Identify which cell holds the provided text, then report its [x, y] central coordinate. 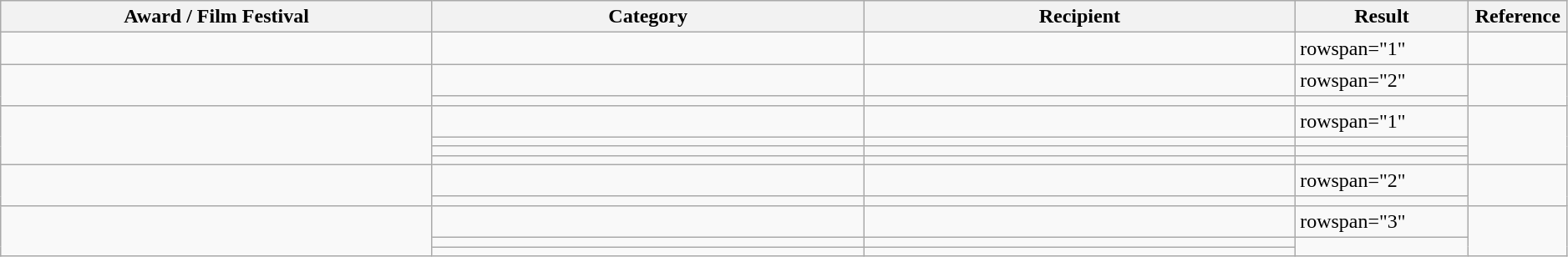
rowspan="3" [1382, 221]
Recipient [1079, 17]
Category [648, 17]
Reference [1517, 17]
Result [1382, 17]
Award / Film Festival [217, 17]
